Scan for the cell matching the given text and deliver its [X, Y] coordinate at center. 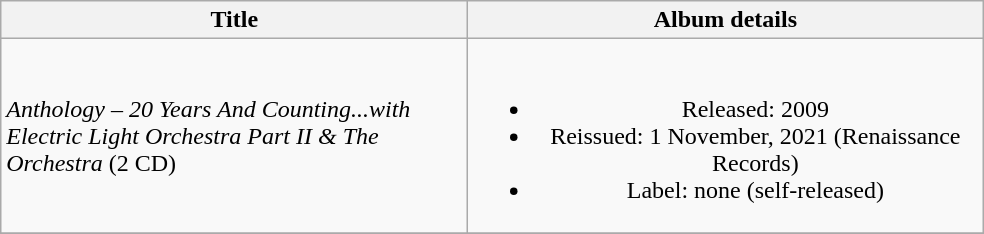
Anthology – 20 Years And Counting...with Electric Light Orchestra Part II & The Orchestra (2 CD) [234, 136]
Released: 2009Reissued: 1 November, 2021 (Renaissance Records)Label: none (self-released) [726, 136]
Album details [726, 20]
Title [234, 20]
